Output the [X, Y] coordinate of the center of the cell containing the given text.  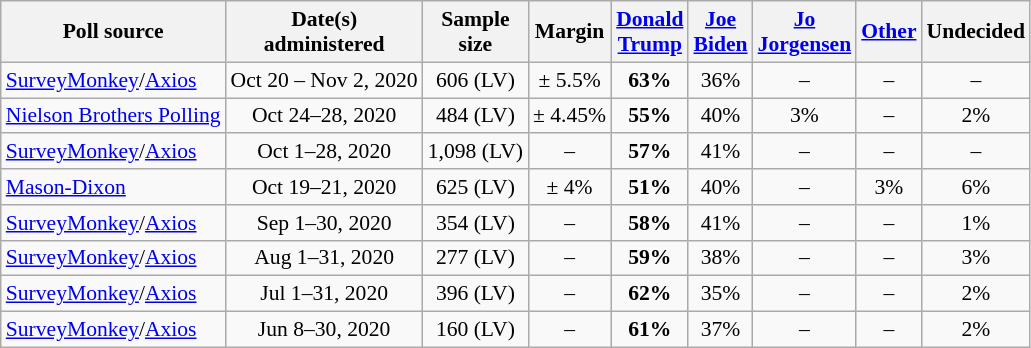
63% [650, 80]
JoeBiden [720, 32]
Undecided [976, 32]
Samplesize [476, 32]
± 5.5% [570, 80]
Aug 1–31, 2020 [324, 258]
DonaldTrump [650, 32]
Margin [570, 32]
1% [976, 223]
35% [720, 294]
57% [650, 152]
Oct 20 – Nov 2, 2020 [324, 80]
Oct 1–28, 2020 [324, 152]
396 (LV) [476, 294]
160 (LV) [476, 330]
Date(s)administered [324, 32]
62% [650, 294]
1,098 (LV) [476, 152]
51% [650, 187]
61% [650, 330]
Mason-Dixon [114, 187]
Poll source [114, 32]
354 (LV) [476, 223]
484 (LV) [476, 116]
6% [976, 187]
37% [720, 330]
± 4% [570, 187]
38% [720, 258]
55% [650, 116]
606 (LV) [476, 80]
277 (LV) [476, 258]
JoJorgensen [805, 32]
Oct 19–21, 2020 [324, 187]
625 (LV) [476, 187]
Jun 8–30, 2020 [324, 330]
36% [720, 80]
Other [888, 32]
± 4.45% [570, 116]
58% [650, 223]
59% [650, 258]
Nielson Brothers Polling [114, 116]
Jul 1–31, 2020 [324, 294]
Sep 1–30, 2020 [324, 223]
Oct 24–28, 2020 [324, 116]
